Identify which cell holds the provided text, then report its [x, y] central coordinate. 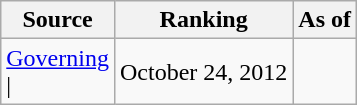
Source [58, 20]
October 24, 2012 [203, 72]
Governing| [58, 72]
Ranking [203, 20]
As of [325, 20]
